Provide the [X, Y] coordinate of the cell's center where the given text is located.  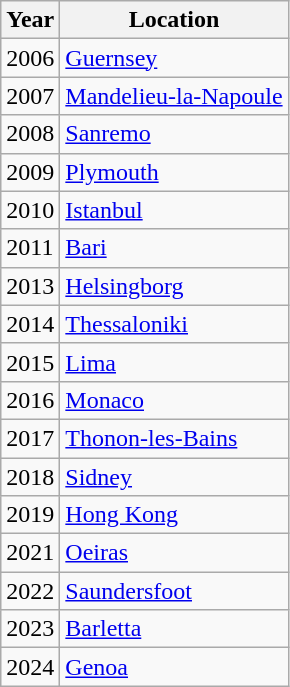
Year [30, 20]
Guernsey [174, 58]
2014 [30, 324]
2017 [30, 438]
2024 [30, 667]
Plymouth [174, 172]
2011 [30, 248]
2021 [30, 553]
Barletta [174, 629]
Location [174, 20]
2023 [30, 629]
Genoa [174, 667]
2022 [30, 591]
Lima [174, 362]
2013 [30, 286]
Saundersfoot [174, 591]
Thonon-les-Bains [174, 438]
Bari [174, 248]
2007 [30, 96]
2018 [30, 477]
Istanbul [174, 210]
Sidney [174, 477]
Sanremo [174, 134]
Monaco [174, 400]
2019 [30, 515]
2006 [30, 58]
Oeiras [174, 553]
Helsingborg [174, 286]
2009 [30, 172]
Hong Kong [174, 515]
2015 [30, 362]
2008 [30, 134]
Mandelieu-la-Napoule [174, 96]
2010 [30, 210]
2016 [30, 400]
Thessaloniki [174, 324]
